Locate the cell with the specified text and output its [x, y] center coordinate. 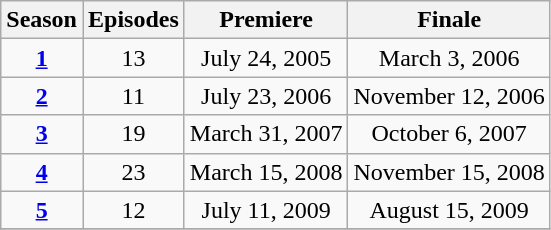
3 [42, 134]
13 [133, 58]
Episodes [133, 20]
August 15, 2009 [449, 210]
2 [42, 96]
5 [42, 210]
November 12, 2006 [449, 96]
12 [133, 210]
23 [133, 172]
4 [42, 172]
July 23, 2006 [266, 96]
July 24, 2005 [266, 58]
Finale [449, 20]
July 11, 2009 [266, 210]
1 [42, 58]
March 15, 2008 [266, 172]
Season [42, 20]
Premiere [266, 20]
March 3, 2006 [449, 58]
March 31, 2007 [266, 134]
11 [133, 96]
October 6, 2007 [449, 134]
November 15, 2008 [449, 172]
19 [133, 134]
